Scan for the cell matching the given text and deliver its (x, y) coordinate at center. 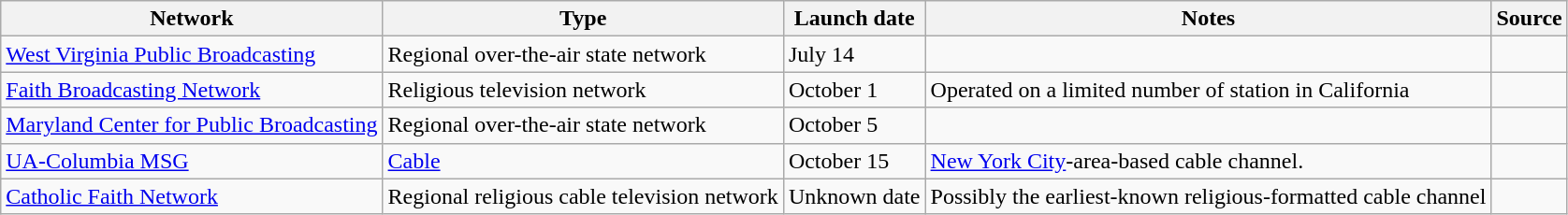
Faith Broadcasting Network (192, 90)
UA-Columbia MSG (192, 161)
West Virginia Public Broadcasting (192, 54)
Catholic Faith Network (192, 196)
Cable (583, 161)
October 5 (854, 125)
Regional religious cable television network (583, 196)
Notes (1209, 19)
Network (192, 19)
Possibly the earliest-known religious-formatted cable channel (1209, 196)
Type (583, 19)
Launch date (854, 19)
Religious television network (583, 90)
Maryland Center for Public Broadcasting (192, 125)
New York City-area-based cable channel. (1209, 161)
October 15 (854, 161)
October 1 (854, 90)
Operated on a limited number of station in California (1209, 90)
Source (1529, 19)
July 14 (854, 54)
Unknown date (854, 196)
